Extract the [x, y] coordinate from the center of the cell holding the provided text.  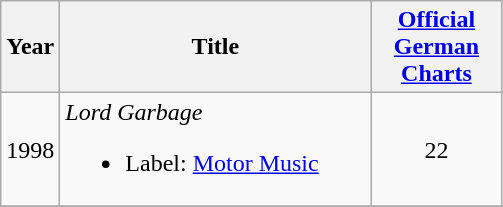
Lord GarbageLabel: Motor Music [216, 150]
Official German Charts [436, 47]
22 [436, 150]
Year [30, 47]
1998 [30, 150]
Title [216, 47]
